Search for the cell housing the specified text and yield its (x, y) center coordinate. 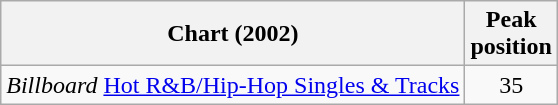
Chart (2002) (233, 34)
Billboard Hot R&B/Hip-Hop Singles & Tracks (233, 85)
35 (511, 85)
Peakposition (511, 34)
